Return [x, y] of the center of cell containing provided text 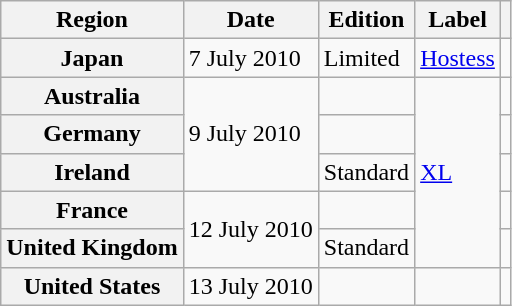
Limited [366, 58]
9 July 2010 [250, 134]
13 July 2010 [250, 286]
United Kingdom [92, 248]
12 July 2010 [250, 229]
7 July 2010 [250, 58]
Australia [92, 96]
Label [458, 20]
Hostess [458, 58]
Edition [366, 20]
Germany [92, 134]
Region [92, 20]
France [92, 210]
United States [92, 286]
Japan [92, 58]
Ireland [92, 172]
Date [250, 20]
XL [458, 172]
